Locate the cell with the specified text and output its [X, Y] center coordinate. 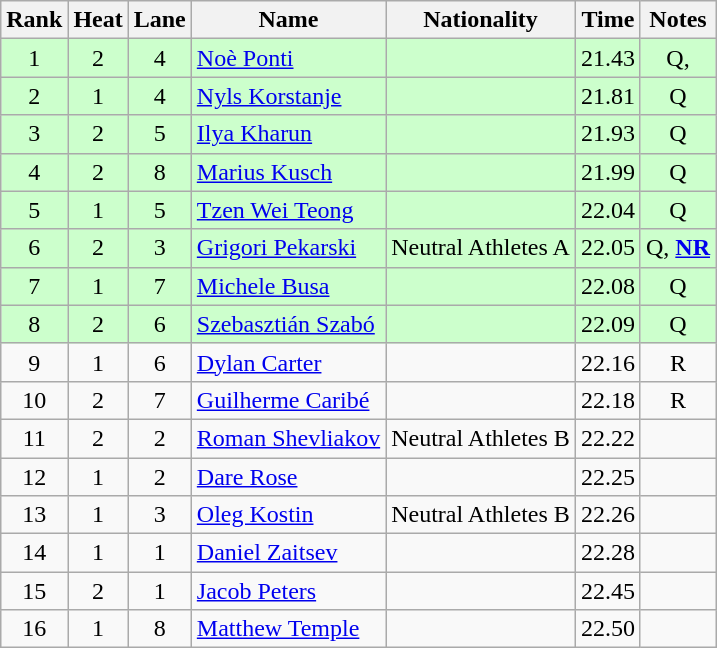
Nationality [481, 20]
21.43 [608, 58]
Heat [98, 20]
Grigori Pekarski [288, 248]
Noè Ponti [288, 58]
16 [34, 629]
Notes [678, 20]
12 [34, 477]
22.04 [608, 210]
Q, NR [678, 248]
Daniel Zaitsev [288, 553]
Ilya Kharun [288, 134]
Michele Busa [288, 286]
22.26 [608, 515]
Tzen Wei Teong [288, 210]
Roman Shevliakov [288, 438]
22.09 [608, 324]
21.99 [608, 172]
22.45 [608, 591]
22.08 [608, 286]
Dylan Carter [288, 362]
14 [34, 553]
11 [34, 438]
22.50 [608, 629]
Szebasztián Szabó [288, 324]
Dare Rose [288, 477]
Guilherme Caribé [288, 400]
Jacob Peters [288, 591]
Marius Kusch [288, 172]
15 [34, 591]
22.18 [608, 400]
22.05 [608, 248]
9 [34, 362]
Rank [34, 20]
Neutral Athletes A [481, 248]
Time [608, 20]
13 [34, 515]
Lane [160, 20]
10 [34, 400]
Oleg Kostin [288, 515]
21.81 [608, 96]
22.25 [608, 477]
22.22 [608, 438]
Name [288, 20]
Q, [678, 58]
21.93 [608, 134]
22.16 [608, 362]
22.28 [608, 553]
Nyls Korstanje [288, 96]
Matthew Temple [288, 629]
